Pinpoint the cell where the given text exists, returning its (x, y) midpoint coordinate. 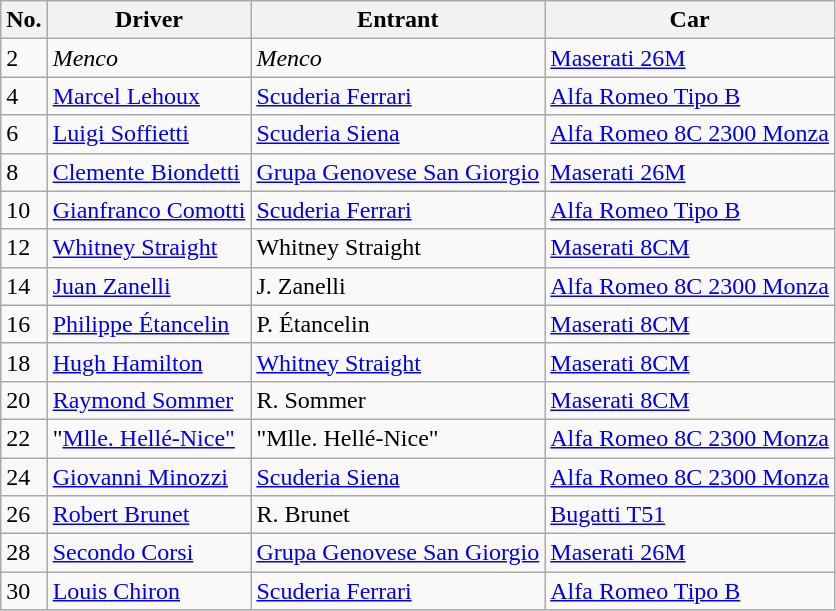
J. Zanelli (398, 286)
18 (24, 362)
R. Sommer (398, 400)
22 (24, 438)
R. Brunet (398, 515)
28 (24, 553)
Car (690, 20)
Raymond Sommer (149, 400)
Driver (149, 20)
No. (24, 20)
Clemente Biondetti (149, 172)
Gianfranco Comotti (149, 210)
14 (24, 286)
Robert Brunet (149, 515)
Philippe Étancelin (149, 324)
Bugatti T51 (690, 515)
26 (24, 515)
Luigi Soffietti (149, 134)
12 (24, 248)
16 (24, 324)
Juan Zanelli (149, 286)
6 (24, 134)
8 (24, 172)
10 (24, 210)
Louis Chiron (149, 591)
Marcel Lehoux (149, 96)
Hugh Hamilton (149, 362)
Giovanni Minozzi (149, 477)
20 (24, 400)
4 (24, 96)
24 (24, 477)
Secondo Corsi (149, 553)
2 (24, 58)
P. Étancelin (398, 324)
30 (24, 591)
Entrant (398, 20)
